Scan for the cell matching the given text and deliver its (x, y) coordinate at center. 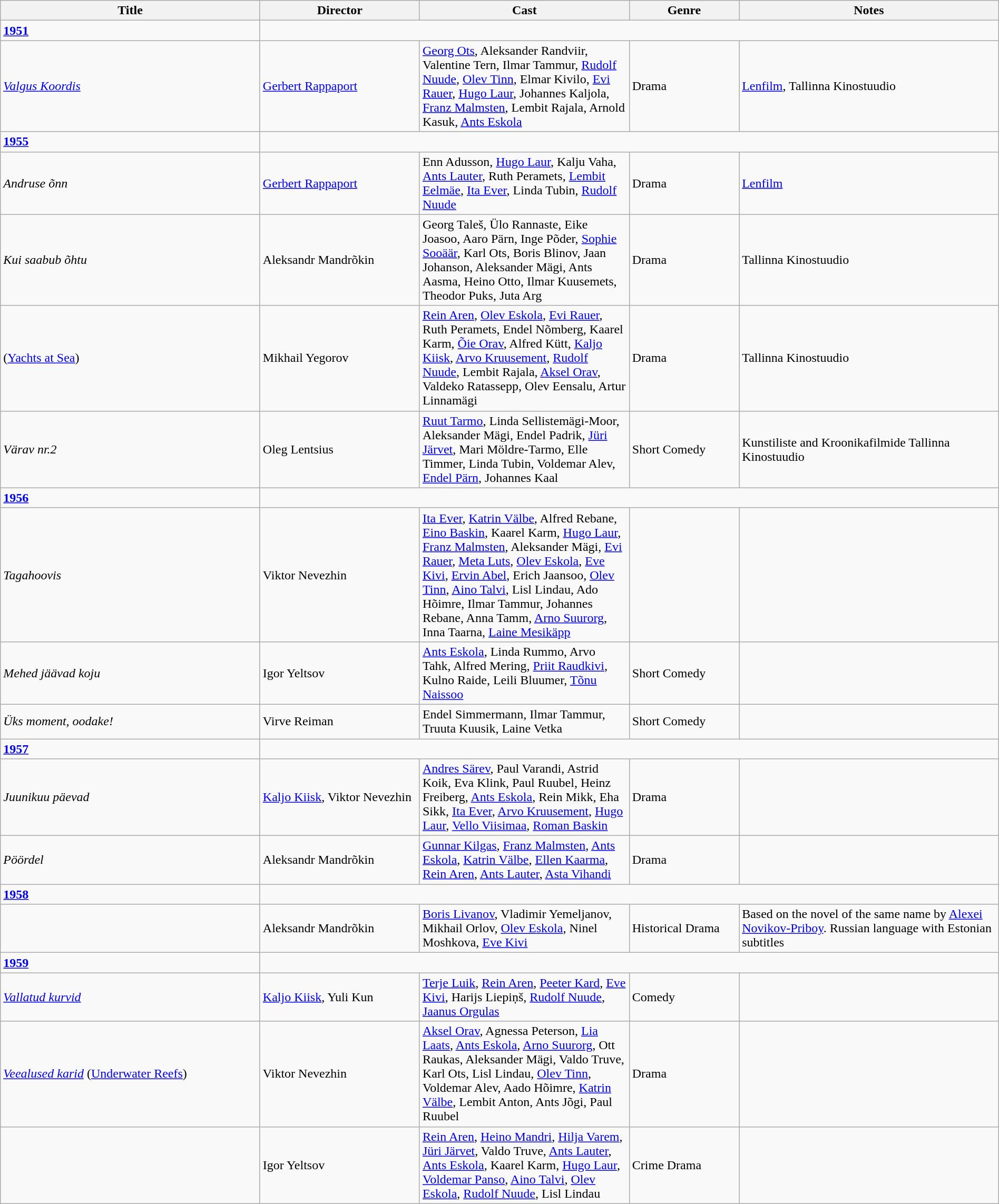
1958 (131, 894)
Üks moment, oodake! (131, 722)
Kaljo Kiisk, Yuli Kun (339, 997)
Title (131, 11)
Veealused karid (Underwater Reefs) (131, 1074)
Historical Drama (684, 929)
Crime Drama (684, 1165)
1955 (131, 142)
Juunikuu päevad (131, 797)
Mikhail Yegorov (339, 358)
Mehed jäävad koju (131, 673)
Kaljo Kiisk, Viktor Nevezhin (339, 797)
Boris Livanov, Vladimir Yemeljanov, Mikhail Orlov, Olev Eskola, Ninel Moshkova, Eve Kivi (524, 929)
Värav nr.2 (131, 449)
Notes (869, 11)
Kunstiliste and Kroonikafilmide Tallinna Kinostuudio (869, 449)
Valgus Koordis (131, 86)
1957 (131, 748)
Terje Luik, Rein Aren, Peeter Kard, Eve Kivi, Harijs Liepiņš, Rudolf Nuude, Jaanus Orgulas (524, 997)
Virve Reiman (339, 722)
Ants Eskola, Linda Rummo, Arvo Tahk, Alfred Mering, Priit Raudkivi, Kulno Raide, Leili Bluumer, Tõnu Naissoo (524, 673)
1951 (131, 31)
Tagahoovis (131, 575)
Oleg Lentsius (339, 449)
Based on the novel of the same name by Alexei Novikov-Priboy. Russian language with Estonian subtitles (869, 929)
Gunnar Kilgas, Franz Malmsten, Ants Eskola, Katrin Välbe, Ellen Kaarma, Rein Aren, Ants Lauter, Asta Vihandi (524, 860)
Enn Adusson, Hugo Laur, Kalju Vaha, Ants Lauter, Ruth Peramets, Lembit Eelmäe, Ita Ever, Linda Tubin, Rudolf Nuude (524, 183)
1956 (131, 498)
Lenfilm, Tallinna Kinostuudio (869, 86)
Kui saabub õhtu (131, 260)
Lenfilm (869, 183)
Vallatud kurvid (131, 997)
Comedy (684, 997)
Director (339, 11)
1959 (131, 963)
Pöördel (131, 860)
Endel Simmermann, Ilmar Tammur, Truuta Kuusik, Laine Vetka (524, 722)
Genre (684, 11)
Cast (524, 11)
(Yachts at Sea) (131, 358)
Andruse õnn (131, 183)
